Identify which cell holds the provided text, then report its (X, Y) central coordinate. 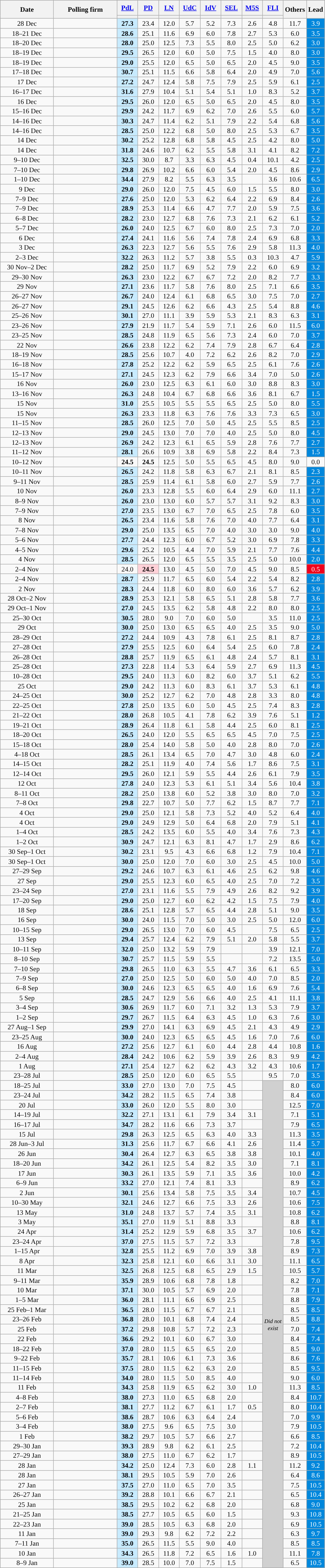
22–25 Oct (27, 705)
37.1 (127, 1290)
4–5 Nov (27, 549)
33.2 (127, 1183)
11–15 Feb (27, 1368)
3–4 Sep (27, 1007)
2–4 Aug (27, 1056)
10–11 Nov (27, 471)
0.4 (252, 160)
17–18 Dec (27, 72)
13.7 (169, 1212)
5–6 Nov (27, 539)
23–26 Feb (27, 1319)
13–16 Nov (27, 394)
25–30 Oct (27, 618)
32.0 (127, 949)
18–20 Dec (27, 43)
30.6 (127, 1007)
29.3 (148, 1533)
9–10 Dec (27, 160)
9 Dec (27, 189)
Polling firm (85, 9)
38.6 (127, 1416)
30.4 (127, 1154)
36.8 (127, 1319)
2 Jun (27, 1192)
35.1 (127, 1222)
30.5 (127, 618)
27 Sep (27, 881)
25–28 Oct (27, 666)
8 Apr (27, 1261)
23.6 (148, 286)
34.0 (127, 1378)
1.1 (252, 1465)
1–4 Oct (27, 832)
23–24 Sep (27, 890)
39.3 (127, 1446)
4–8 Feb (27, 1397)
29 Nov (27, 286)
27 Jan (27, 1484)
1–2 Sep (27, 1017)
9.6 (169, 1426)
PD (148, 7)
17–20 Sep (27, 900)
11–14 Feb (27, 1378)
13.8 (169, 793)
10–12 Nov (27, 462)
8 Nov (27, 520)
24.9 (148, 822)
27–29 Sep (27, 871)
38.2 (127, 1436)
14.0 (169, 745)
22.7 (148, 803)
12 Oct (27, 783)
23.5 (148, 511)
8–10 Sep (27, 958)
39.2 (127, 1494)
34.4 (127, 179)
13.1 (169, 1114)
23–24 Jul (27, 1095)
29 Oct–1 Nov (27, 608)
3 May (27, 1222)
6–8 Dec (27, 218)
11 Mar (27, 1271)
11–12 Nov (27, 452)
22 Nov (27, 345)
13 Sep (27, 939)
17 Jun (27, 1173)
28 Oct–2 Nov (27, 598)
16 Sep (27, 920)
27–29 Jan (27, 1456)
7–9 Sep (27, 978)
11–15 Nov (27, 422)
25 Feb–1 Mar (27, 1309)
31.8 (127, 150)
29 Oct (27, 628)
5–6 Feb (27, 1416)
21–22 Oct (27, 715)
9–11 Mar (27, 1280)
13 May (27, 1212)
1 Feb (27, 1436)
1.3 (252, 1007)
PdL (127, 7)
25 Jan (27, 1505)
30 Nov–2 Dec (27, 267)
8–9 Nov (27, 501)
35.7 (127, 1358)
7–10 Dec (27, 169)
12.6 (169, 306)
26 Jun (27, 1154)
23.8 (148, 345)
28 Jun–3 Jul (27, 1144)
10 Jan (27, 1553)
36.6 (127, 1339)
10.3 (273, 257)
28–29 Oct (27, 637)
24 Apr (27, 1231)
7–8 Nov (27, 530)
1–2 Oct (27, 841)
3–4 Feb (27, 1426)
25 Feb (27, 1329)
M5S (252, 7)
Others (295, 9)
15 Jul (27, 1134)
18–20 Jun (27, 1163)
18 Sep (27, 910)
10–28 Oct (27, 676)
1–15 Apr (27, 1251)
2–7 Feb (27, 1407)
IdV (211, 7)
1–10 Dec (27, 179)
32.3 (127, 1261)
1–5 Mar (27, 1299)
SEL (231, 7)
11 Jan (27, 1533)
9–22 Feb (27, 1358)
18–22 Feb (27, 1348)
28.4 (127, 1056)
36.0 (127, 1299)
31.3 (127, 1144)
29.1 (127, 306)
5 Sep (27, 998)
15–16 Dec (27, 111)
16–18 Nov (27, 364)
4 Nov (27, 559)
10 Nov (27, 491)
22.8 (148, 666)
17 Dec (27, 82)
28 Dec (27, 23)
9–11 Nov (27, 481)
18–19 Nov (27, 354)
6–8 Sep (27, 988)
Lead (316, 9)
18–21 Dec (27, 33)
22–23 Jan (27, 1524)
12–14 Oct (27, 773)
7–10 Sep (27, 968)
27 Aug–1 Sep (27, 1027)
16 Dec (27, 101)
13.2 (169, 949)
22.3 (148, 247)
10–11 Sep (27, 949)
31.4 (127, 1231)
18–25 Jul (27, 1085)
16–17 Dec (27, 92)
27.6 (127, 199)
16 Nov (27, 384)
11 Feb (27, 1388)
7–11 Jan (27, 1543)
20 Jul (27, 1105)
28.3 (127, 588)
23–25 Aug (27, 1037)
LN (169, 7)
1.8 (231, 1280)
14–19 Jul (27, 1114)
10 Mar (27, 1290)
8–11 Oct (27, 793)
35.0 (127, 1543)
7–9 Nov (27, 511)
24–25 Oct (27, 696)
10–30 May (27, 1202)
9.3 (295, 1514)
27–28 Oct (27, 647)
4–18 Oct (27, 754)
27.4 (127, 237)
8–9 Jan (27, 1563)
2–3 Dec (27, 257)
29–30 Nov (27, 277)
23–28 Jul (27, 1075)
25 Oct (27, 686)
18–20 Oct (27, 735)
3 Dec (27, 247)
16 Aug (27, 1046)
6–9 Jun (27, 1183)
29–30 Jan (27, 1446)
21.9 (148, 325)
29.6 (127, 549)
34.7 (127, 1124)
Did not exist (273, 1324)
UdC (190, 7)
Date (27, 9)
FLI (273, 7)
26–27 Jan (27, 1494)
37.2 (127, 1329)
24.1 (148, 237)
23–26 Nov (27, 325)
14.1 (169, 1027)
16–17 Jul (27, 1124)
7–8 Oct (27, 803)
1 Aug (27, 1066)
25–26 Nov (27, 315)
29.4 (127, 939)
26–28 Oct (27, 656)
6 Dec (27, 237)
5–7 Dec (27, 228)
21–25 Jan (27, 1514)
32.1 (127, 1202)
9.7 (316, 1533)
19–21 Oct (27, 725)
32.8 (127, 1251)
15–18 Oct (27, 745)
15–17 Nov (27, 374)
14–15 Oct (27, 764)
10–15 Sep (27, 930)
30.9 (127, 841)
0.3 (252, 257)
36.5 (127, 1309)
31.6 (127, 92)
2 Nov (27, 588)
23–24 Apr (27, 1241)
35.9 (127, 1280)
22 Feb (27, 1339)
23–25 Nov (27, 335)
0.0 (316, 462)
